Locate the cell with the specified text and output its (x, y) center coordinate. 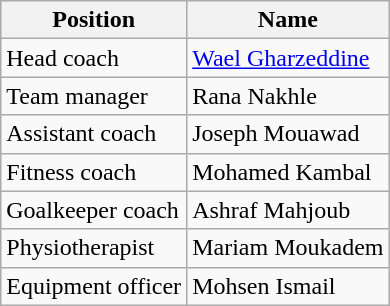
Equipment officer (94, 286)
Name (288, 20)
Mariam Moukadem (288, 248)
Rana Nakhle (288, 96)
Ashraf Mahjoub (288, 210)
Assistant coach (94, 134)
Team manager (94, 96)
Physiotherapist (94, 248)
Mohsen Ismail (288, 286)
Goalkeeper coach (94, 210)
Fitness coach (94, 172)
Position (94, 20)
Joseph Mouawad (288, 134)
Mohamed Kambal (288, 172)
Wael Gharzeddine (288, 58)
Head coach (94, 58)
